Find where the given text appears and provide that cell's center as [X, Y] coordinate. 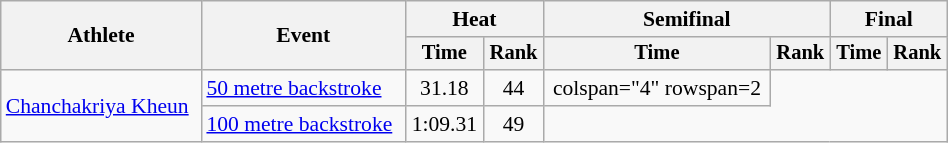
100 metre backstroke [303, 124]
49 [514, 124]
Event [303, 36]
Heat [474, 19]
Semifinal [686, 19]
44 [514, 88]
Final [888, 19]
31.18 [444, 88]
1:09.31 [444, 124]
50 metre backstroke [303, 88]
colspan="4" rowspan=2 [656, 88]
Athlete [102, 36]
Chanchakriya Kheun [102, 106]
